Capture the cell that displays the provided text and extract its [X, Y] central coordinate. 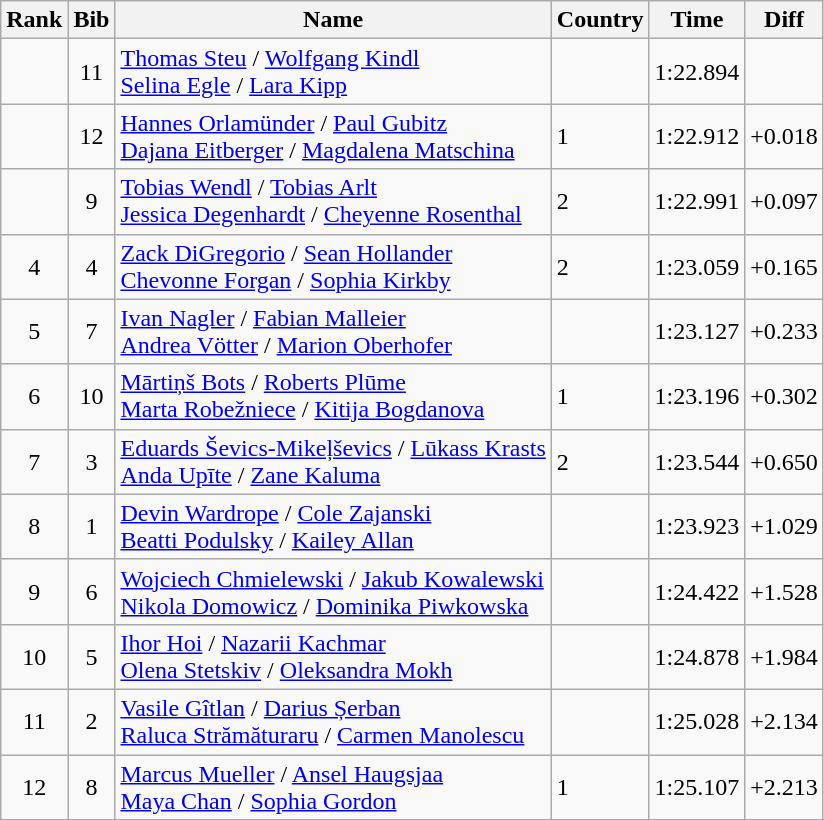
Vasile Gîtlan / Darius ȘerbanRaluca Strămăturaru / Carmen Manolescu [333, 722]
Wojciech Chmielewski / Jakub KowalewskiNikola Domowicz / Dominika Piwkowska [333, 592]
Country [600, 20]
Name [333, 20]
1:22.912 [697, 136]
1:23.127 [697, 332]
+0.233 [784, 332]
+1.528 [784, 592]
+0.097 [784, 202]
+1.029 [784, 526]
+0.018 [784, 136]
+0.165 [784, 266]
Rank [34, 20]
Mārtiņš Bots / Roberts PlūmeMarta Robežniece / Kitija Bogdanova [333, 396]
Tobias Wendl / Tobias ArltJessica Degenhardt / Cheyenne Rosenthal [333, 202]
1:23.196 [697, 396]
Zack DiGregorio / Sean HollanderChevonne Forgan / Sophia Kirkby [333, 266]
Ivan Nagler / Fabian MalleierAndrea Vötter / Marion Oberhofer [333, 332]
Eduards Ševics-Mikeļševics / Lūkass KrastsAnda Upīte / Zane Kaluma [333, 462]
1:23.923 [697, 526]
1:23.544 [697, 462]
+0.302 [784, 396]
1:25.028 [697, 722]
1:23.059 [697, 266]
+2.134 [784, 722]
Bib [92, 20]
Marcus Mueller / Ansel HaugsjaaMaya Chan / Sophia Gordon [333, 786]
Thomas Steu / Wolfgang KindlSelina Egle / Lara Kipp [333, 72]
Time [697, 20]
1:22.991 [697, 202]
1:22.894 [697, 72]
Devin Wardrope / Cole ZajanskiBeatti Podulsky / Kailey Allan [333, 526]
1:25.107 [697, 786]
+0.650 [784, 462]
+2.213 [784, 786]
3 [92, 462]
Hannes Orlamünder / Paul GubitzDajana Eitberger / Magdalena Matschina [333, 136]
1:24.422 [697, 592]
Ihor Hoi / Nazarii KachmarOlena Stetskiv / Oleksandra Mokh [333, 656]
1:24.878 [697, 656]
Diff [784, 20]
+1.984 [784, 656]
